Return the [x, y] coordinate for the center point of the cell that contains the specified text.  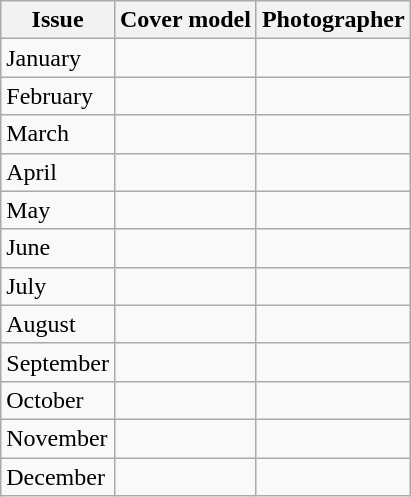
Issue [58, 20]
April [58, 172]
August [58, 324]
November [58, 438]
Cover model [185, 20]
July [58, 286]
January [58, 58]
October [58, 400]
February [58, 96]
December [58, 477]
September [58, 362]
June [58, 248]
May [58, 210]
Photographer [333, 20]
March [58, 134]
